Return the (x, y) coordinate for the center point of the cell that contains the specified text.  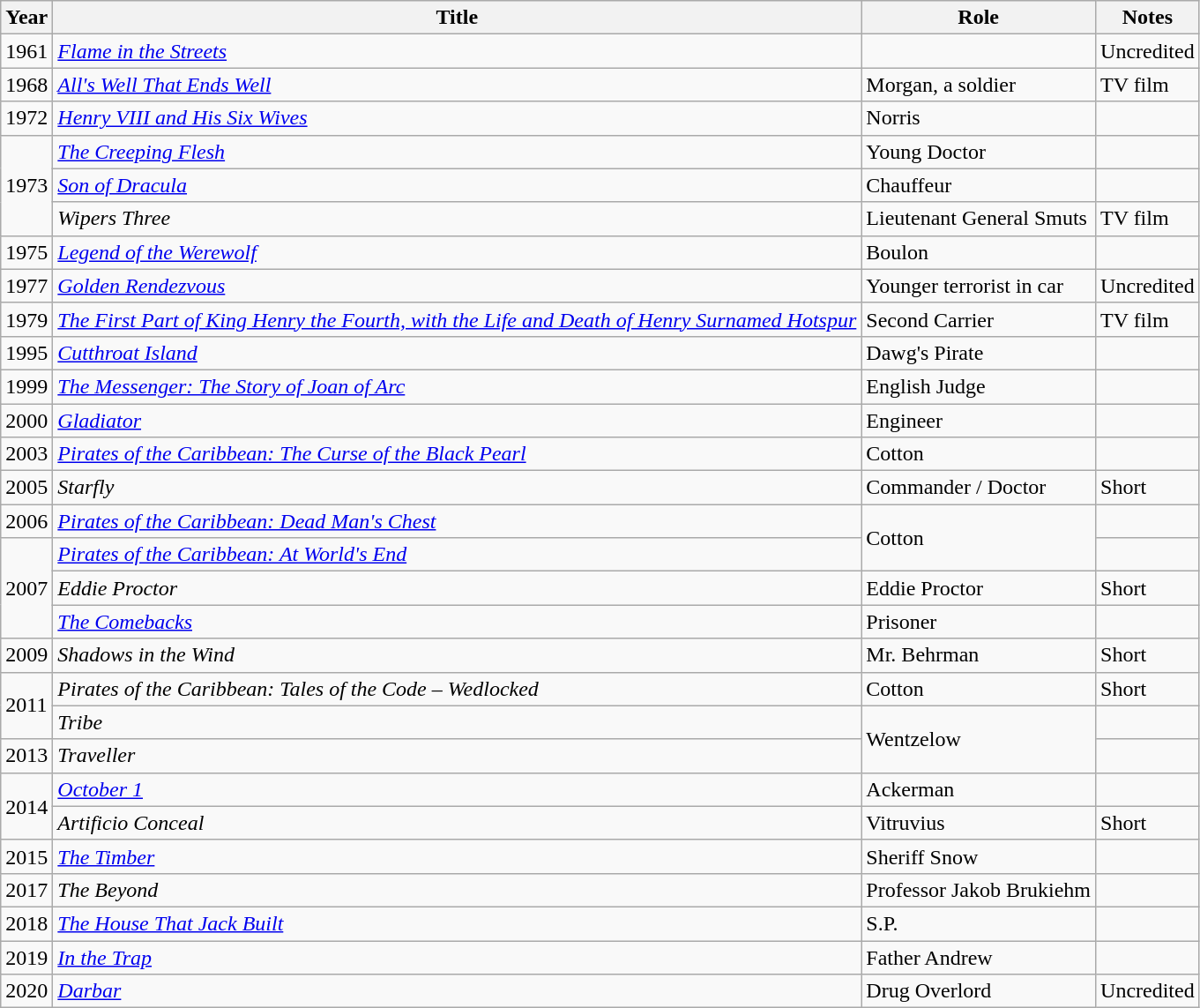
Commander / Doctor (979, 488)
Starfly (457, 488)
Engineer (979, 421)
Drug Overlord (979, 991)
1973 (26, 185)
2018 (26, 923)
Role (979, 18)
Darbar (457, 991)
Tribe (457, 722)
Dawg's Pirate (979, 353)
Norris (979, 118)
The Creeping Flesh (457, 152)
Lieutenant General Smuts (979, 219)
Traveller (457, 756)
Pirates of the Caribbean: Tales of the Code – Wedlocked (457, 689)
Mr. Behrman (979, 655)
1995 (26, 353)
2007 (26, 588)
Morgan, a soldier (979, 85)
1999 (26, 386)
Younger terrorist in car (979, 286)
Prisoner (979, 622)
1975 (26, 252)
Notes (1148, 18)
The Timber (457, 856)
1961 (26, 51)
Golden Rendezvous (457, 286)
Second Carrier (979, 319)
2009 (26, 655)
Sheriff Snow (979, 856)
The House That Jack Built (457, 923)
Professor Jakob Brukiehm (979, 890)
2014 (26, 806)
1968 (26, 85)
2011 (26, 706)
Pirates of the Caribbean: Dead Man's Chest (457, 521)
1972 (26, 118)
Henry VIII and His Six Wives (457, 118)
2013 (26, 756)
Legend of the Werewolf (457, 252)
1977 (26, 286)
Flame in the Streets (457, 51)
Title (457, 18)
2005 (26, 488)
Pirates of the Caribbean: At World's End (457, 555)
2003 (26, 454)
Vitruvius (979, 823)
Wipers Three (457, 219)
Pirates of the Caribbean: The Curse of the Black Pearl (457, 454)
Ackerman (979, 789)
Wentzelow (979, 739)
2015 (26, 856)
In the Trap (457, 957)
Gladiator (457, 421)
The Comebacks (457, 622)
Shadows in the Wind (457, 655)
Son of Dracula (457, 185)
Father Andrew (979, 957)
S.P. (979, 923)
2020 (26, 991)
Cutthroat Island (457, 353)
1979 (26, 319)
Chauffeur (979, 185)
The Messenger: The Story of Joan of Arc (457, 386)
Young Doctor (979, 152)
2019 (26, 957)
Artificio Conceal (457, 823)
2017 (26, 890)
The Beyond (457, 890)
The First Part of King Henry the Fourth, with the Life and Death of Henry Surnamed Hotspur (457, 319)
2006 (26, 521)
October 1 (457, 789)
Year (26, 18)
2000 (26, 421)
All's Well That Ends Well (457, 85)
Boulon (979, 252)
English Judge (979, 386)
